From the cell containing the given text, extract its center point as [X, Y] coordinate. 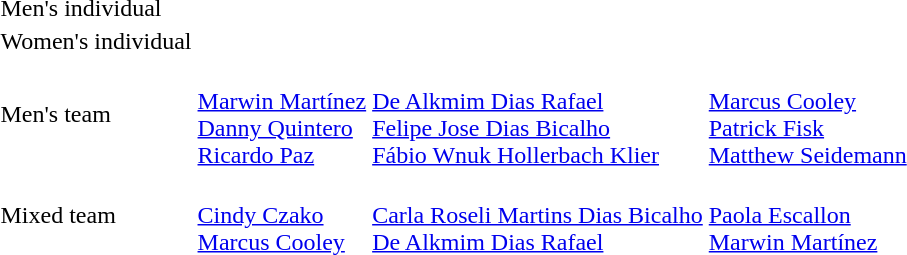
Marwin MartínezDanny QuinteroRicardo Paz [282, 114]
De Alkmim Dias RafaelFelipe Jose Dias BicalhoFábio Wnuk Hollerbach Klier [538, 114]
